Search for the cell housing the specified text and yield its (X, Y) center coordinate. 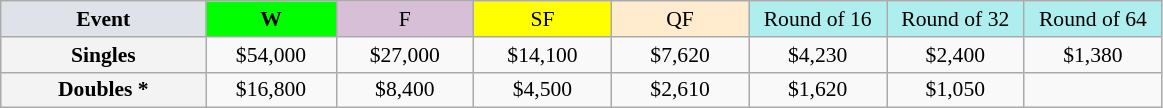
$1,050 (955, 90)
QF (680, 19)
$4,500 (543, 90)
Round of 64 (1093, 19)
Doubles * (104, 90)
$2,610 (680, 90)
Round of 16 (818, 19)
Round of 32 (955, 19)
Singles (104, 55)
$14,100 (543, 55)
$1,620 (818, 90)
$16,800 (271, 90)
$4,230 (818, 55)
SF (543, 19)
W (271, 19)
F (405, 19)
$7,620 (680, 55)
$54,000 (271, 55)
$8,400 (405, 90)
$27,000 (405, 55)
Event (104, 19)
$2,400 (955, 55)
$1,380 (1093, 55)
